Capture the cell that displays the provided text and extract its (x, y) central coordinate. 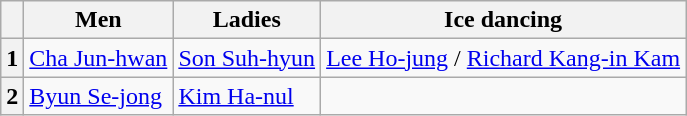
Lee Ho-jung / Richard Kang-in Kam (504, 58)
Byun Se-jong (98, 96)
Ice dancing (504, 20)
2 (12, 96)
Ladies (247, 20)
Cha Jun-hwan (98, 58)
Son Suh-hyun (247, 58)
Men (98, 20)
1 (12, 58)
Kim Ha-nul (247, 96)
